Find where the given text appears and provide that cell's center as (X, Y) coordinate. 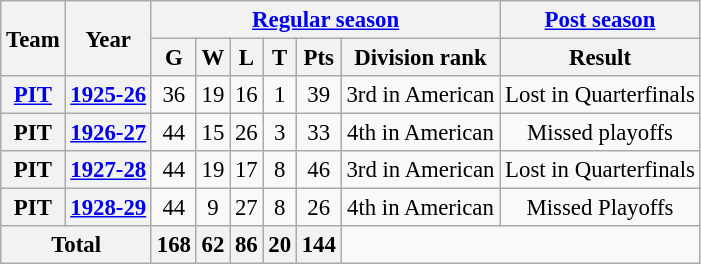
9 (212, 208)
33 (318, 133)
36 (174, 95)
3 (280, 133)
T (280, 58)
L (246, 58)
27 (246, 208)
Year (108, 38)
62 (212, 245)
W (212, 58)
Post season (600, 20)
86 (246, 245)
39 (318, 95)
168 (174, 245)
20 (280, 245)
15 (212, 133)
1 (280, 95)
1926-27 (108, 133)
1927-28 (108, 170)
Regular season (325, 20)
Missed playoffs (600, 133)
Pts (318, 58)
Result (600, 58)
17 (246, 170)
1928-29 (108, 208)
1925-26 (108, 95)
Team (33, 38)
Division rank (420, 58)
G (174, 58)
Missed Playoffs (600, 208)
46 (318, 170)
16 (246, 95)
Total (76, 245)
144 (318, 245)
